Locate the cell with the specified text and output its [X, Y] center coordinate. 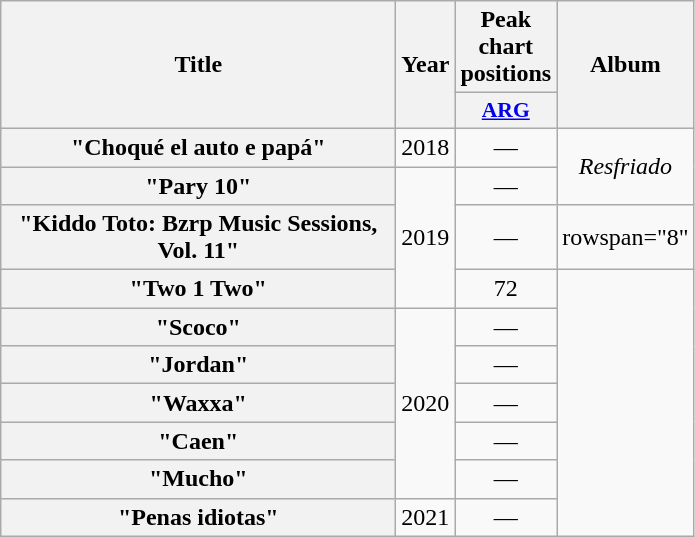
"Choqué el auto e papá" [198, 147]
rowspan="8" [626, 238]
2019 [426, 236]
"Penas idiotas" [198, 517]
ARG [506, 111]
"Jordan" [198, 365]
Year [426, 65]
72 [506, 289]
2020 [426, 403]
"Two 1 Two" [198, 289]
"Mucho" [198, 479]
"Kiddo Toto: Bzrp Music Sessions, Vol. 11" [198, 238]
"Caen" [198, 441]
"Waxxa" [198, 403]
Peak chart positions [506, 47]
Resfriado [626, 166]
Title [198, 65]
Album [626, 65]
2018 [426, 147]
"Scoco" [198, 327]
"Pary 10" [198, 185]
2021 [426, 517]
